Capture the cell that displays the provided text and extract its (x, y) central coordinate. 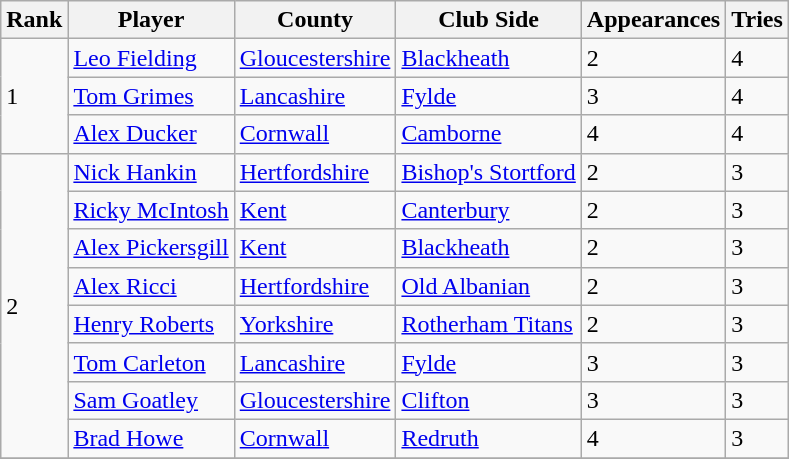
1 (34, 96)
Player (151, 20)
Alex Pickersgill (151, 248)
Tom Carleton (151, 362)
Yorkshire (315, 324)
Bishop's Stortford (488, 172)
Rank (34, 20)
Brad Howe (151, 438)
Alex Ducker (151, 134)
Club Side (488, 20)
Redruth (488, 438)
Tries (758, 20)
Camborne (488, 134)
Appearances (653, 20)
County (315, 20)
Tom Grimes (151, 96)
Alex Ricci (151, 286)
Nick Hankin (151, 172)
Ricky McIntosh (151, 210)
Old Albanian (488, 286)
Sam Goatley (151, 400)
Canterbury (488, 210)
Rotherham Titans (488, 324)
Leo Fielding (151, 58)
Clifton (488, 400)
Henry Roberts (151, 324)
